Identify which cell holds the provided text, then report its (X, Y) central coordinate. 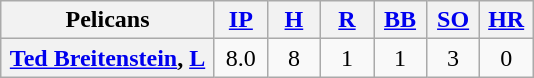
SO (454, 20)
8.0 (240, 58)
0 (506, 58)
Ted Breitenstein, L (108, 58)
3 (454, 58)
Pelicans (108, 20)
BB (400, 20)
IP (240, 20)
HR (506, 20)
H (294, 20)
R (346, 20)
8 (294, 58)
